For the text-containing cell, return its midpoint in [x, y] coordinate format. 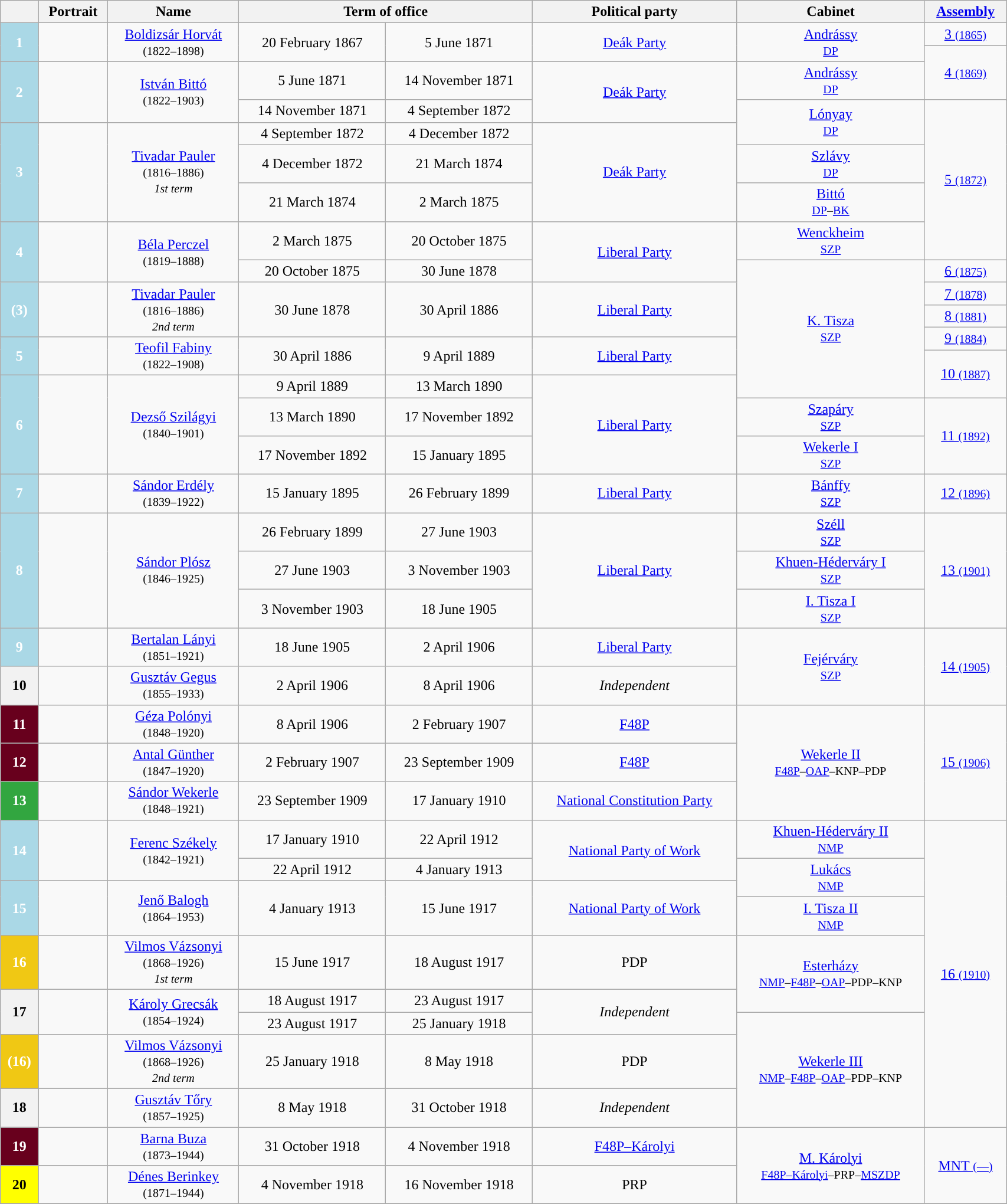
Cabinet [831, 12]
Barna Buza(1873–1944) [173, 1146]
12 [19, 763]
1 [19, 42]
SzlávyDP [831, 164]
Géza Polónyi(1848–1920) [173, 724]
Tivadar Pauler(1816–1886)2nd term [173, 309]
15 [19, 908]
Béla Perczel(1819–1888) [173, 251]
16 [19, 962]
EsterházyNMP–F48P–OAP–PDP–KNP [831, 973]
2 [19, 92]
National Constitution Party [635, 800]
Khuen-Héderváry ISZP [831, 570]
Ferenc Székely(1842–1921) [173, 850]
Portrait [73, 12]
12 (1896) [965, 493]
6 [19, 424]
Dezső Szilágyi(1840–1901) [173, 424]
4 [19, 251]
Sándor Erdély(1839–1922) [173, 493]
8 [19, 570]
BittóDP–BK [831, 202]
Wekerle ISZP [831, 456]
Károly Grecsák(1854–1924) [173, 1012]
WenckheimSZP [831, 241]
SzapárySZP [831, 417]
Antal Günther(1847–1920) [173, 763]
Teofil Fabiny(1822–1908) [173, 355]
M. KárolyiF48P–Károlyi–PRP–MSZDP [831, 1166]
20 February 1867 [313, 42]
5 (1872) [965, 179]
20 [19, 1185]
13 (1901) [965, 570]
Jenő Balogh(1864–1953) [173, 908]
17 [19, 1012]
14 (1905) [965, 666]
10 (1887) [965, 373]
18 [19, 1108]
11 (1892) [965, 436]
6 (1875) [965, 271]
Tivadar Pauler(1816–1886)1st term [173, 172]
Khuen-Héderváry IINMP [831, 839]
16 November 1918 [459, 1185]
LónyayDP [831, 122]
I. Tisza ISZP [831, 609]
Assembly [965, 12]
Wekerle IIINMP–F48P–OAP–PDP–KNP [831, 1069]
Sándor Plósz(1846–1925) [173, 570]
Sándor Wekerle(1848–1921) [173, 800]
14 [19, 850]
9 [19, 647]
7 (1878) [965, 293]
11 [19, 724]
8 (1881) [965, 316]
FejérvárySZP [831, 666]
BánffySZP [831, 493]
Dénes Berinkey(1871–1944) [173, 1185]
(3) [19, 309]
13 [19, 800]
LukácsNMP [831, 877]
5 [19, 355]
4 (1869) [965, 73]
3 [19, 172]
F48P–Károlyi [635, 1146]
15 (1906) [965, 763]
3 (1865) [965, 34]
10 [19, 686]
19 [19, 1146]
Bertalan Lányi(1851–1921) [173, 647]
I. Tisza IINMP [831, 916]
Gusztáv Tőry(1857–1925) [173, 1108]
16 (1910) [965, 973]
K. TiszaSZP [831, 328]
9 (1884) [965, 338]
Boldizsár Horvát(1822–1898) [173, 42]
Vilmos Vázsonyi(1868–1926)1st term [173, 962]
MNT (—) [965, 1166]
Name [173, 12]
(16) [19, 1062]
Gusztáv Gegus(1855–1933) [173, 686]
SzéllSZP [831, 532]
Wekerle IIF48P–OAP–KNP–PDP [831, 763]
István Bittó(1822–1903) [173, 92]
7 [19, 493]
Term of office [386, 12]
PRP [635, 1185]
Vilmos Vázsonyi(1868–1926)2nd term [173, 1062]
Political party [635, 12]
